Output the (x, y) coordinate of the center of the cell containing the given text.  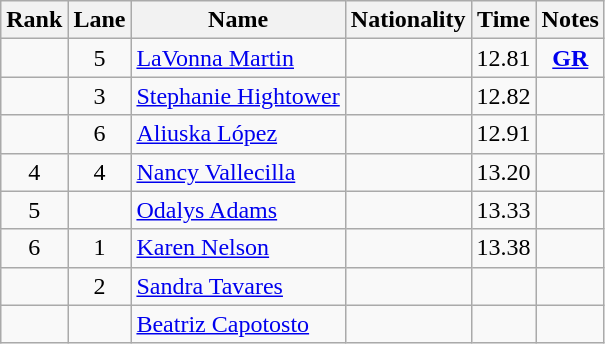
GR (570, 58)
12.81 (504, 58)
12.82 (504, 96)
Time (504, 20)
13.33 (504, 210)
13.20 (504, 172)
Aliuska López (238, 134)
Lane (100, 20)
Nancy Vallecilla (238, 172)
Rank (34, 20)
Odalys Adams (238, 210)
3 (100, 96)
Karen Nelson (238, 248)
Sandra Tavares (238, 286)
1 (100, 248)
Beatriz Capotosto (238, 324)
Nationality (408, 20)
Stephanie Hightower (238, 96)
Notes (570, 20)
2 (100, 286)
12.91 (504, 134)
13.38 (504, 248)
Name (238, 20)
LaVonna Martin (238, 58)
